Capture the cell that displays the provided text and extract its (X, Y) central coordinate. 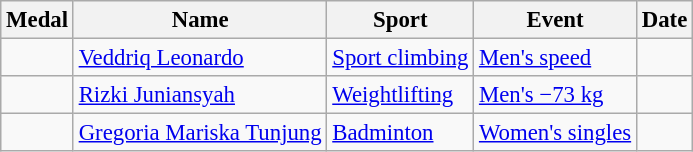
Event (556, 20)
Name (200, 20)
Medal (38, 20)
Date (664, 20)
Weightlifting (400, 95)
Rizki Juniansyah (200, 95)
Sport climbing (400, 58)
Women's singles (556, 133)
Men's speed (556, 58)
Badminton (400, 133)
Gregoria Mariska Tunjung (200, 133)
Veddriq Leonardo (200, 58)
Sport (400, 20)
Men's −73 kg (556, 95)
